From the cell containing the given text, extract its center point as (x, y) coordinate. 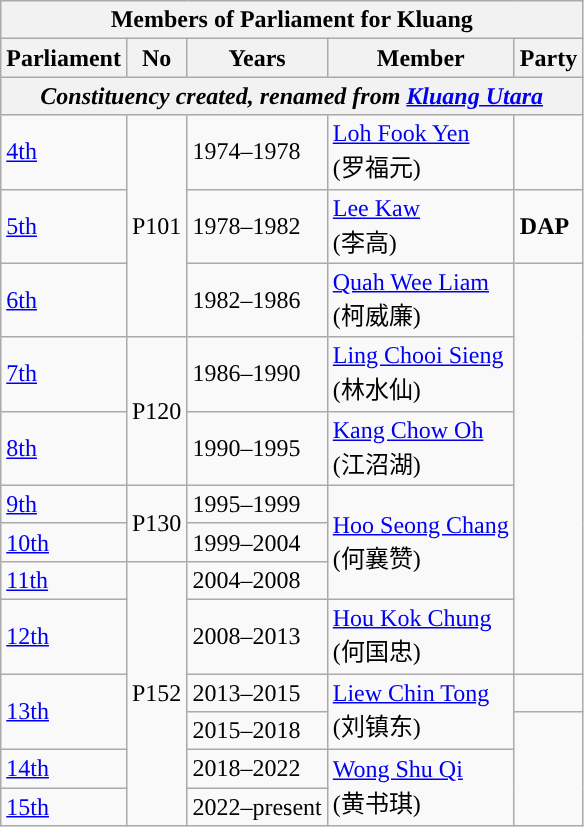
1999–2004 (257, 542)
2013–2015 (257, 693)
9th (64, 504)
Liew Chin Tong (刘镇东) (420, 712)
P152 (156, 693)
2015–2018 (257, 731)
4th (64, 152)
14th (64, 769)
1990–1995 (257, 448)
12th (64, 636)
11th (64, 580)
2022–present (257, 807)
1982–1986 (257, 300)
6th (64, 300)
2018–2022 (257, 769)
13th (64, 712)
2004–2008 (257, 580)
7th (64, 374)
5th (64, 226)
8th (64, 448)
Members of Parliament for Kluang (292, 20)
Member (420, 58)
Years (257, 58)
P101 (156, 226)
DAP (548, 226)
P130 (156, 523)
Lee Kaw (李高) (420, 226)
1978–1982 (257, 226)
Hoo Seong Chang (何襄赞) (420, 542)
Ling Chooi Sieng (林水仙) (420, 374)
Kang Chow Oh (江沼湖) (420, 448)
1974–1978 (257, 152)
Parliament (64, 58)
Hou Kok Chung (何国忠) (420, 636)
Quah Wee Liam (柯威廉) (420, 300)
P120 (156, 411)
Wong Shu Qi (黄书琪) (420, 788)
1995–1999 (257, 504)
Constituency created, renamed from Kluang Utara (292, 96)
2008–2013 (257, 636)
15th (64, 807)
10th (64, 542)
Party (548, 58)
1986–1990 (257, 374)
Loh Fook Yen (罗福元) (420, 152)
No (156, 58)
